Provide the [x, y] coordinate of the cell's center where the given text is located.  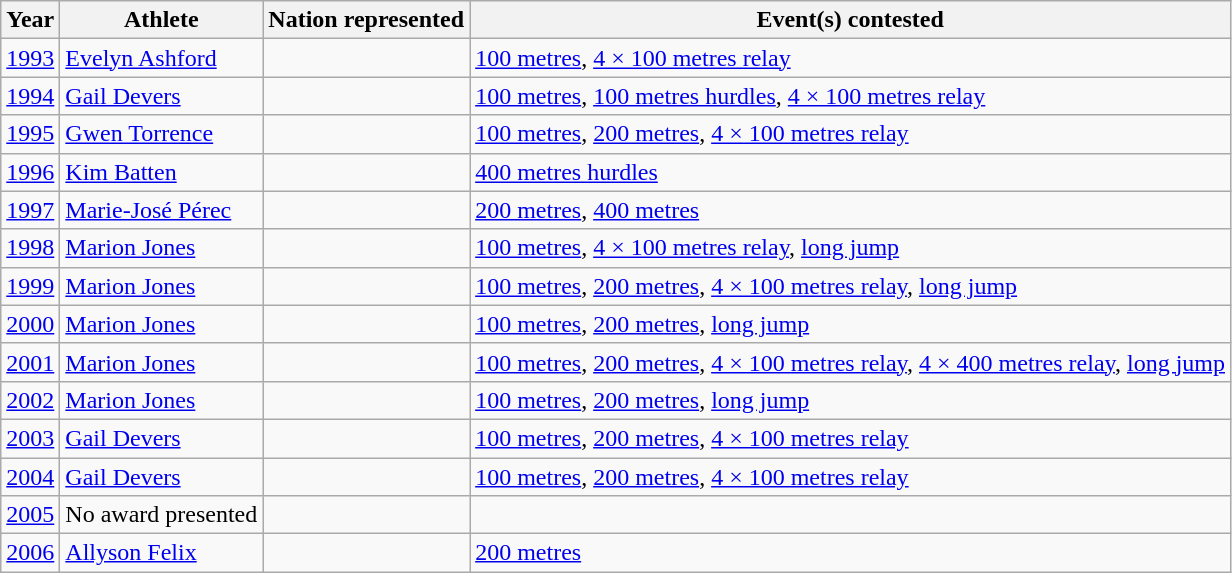
2001 [30, 362]
100 metres, 4 × 100 metres relay [850, 58]
2004 [30, 477]
200 metres [850, 553]
1999 [30, 286]
Kim Batten [162, 172]
No award presented [162, 515]
100 metres, 200 metres, 4 × 100 metres relay, 4 × 400 metres relay, long jump [850, 362]
2006 [30, 553]
100 metres, 100 metres hurdles, 4 × 100 metres relay [850, 96]
Year [30, 20]
2003 [30, 438]
2000 [30, 324]
Event(s) contested [850, 20]
100 metres, 4 × 100 metres relay, long jump [850, 248]
2005 [30, 515]
Gwen Torrence [162, 134]
400 metres hurdles [850, 172]
1998 [30, 248]
2002 [30, 400]
1994 [30, 96]
1997 [30, 210]
Marie-José Pérec [162, 210]
Allyson Felix [162, 553]
1993 [30, 58]
Athlete [162, 20]
Evelyn Ashford [162, 58]
Nation represented [366, 20]
1996 [30, 172]
100 metres, 200 metres, 4 × 100 metres relay, long jump [850, 286]
200 metres, 400 metres [850, 210]
1995 [30, 134]
